Return the [x, y] coordinate for the center point of the cell that contains the specified text.  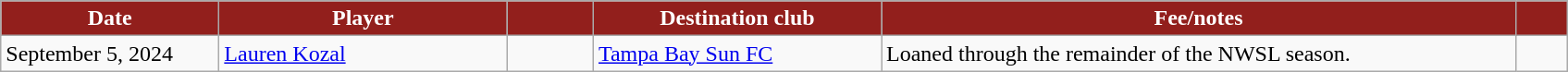
Fee/notes [1198, 18]
Loaned through the remainder of the NWSL season. [1198, 54]
Date [110, 18]
Destination club [736, 18]
Lauren Kozal [363, 54]
Player [363, 18]
September 5, 2024 [110, 54]
Tampa Bay Sun FC [736, 54]
